Return [x, y] of the center of cell containing provided text 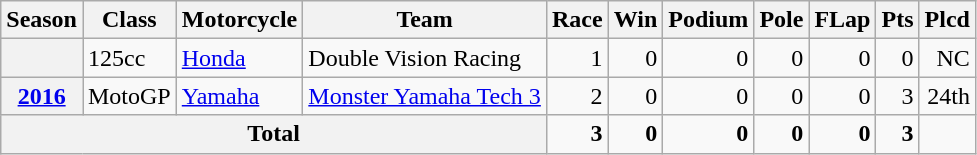
2 [577, 96]
Pole [782, 20]
Win [636, 20]
1 [577, 58]
2016 [42, 96]
Podium [708, 20]
Team [425, 20]
Race [577, 20]
NC [947, 58]
Pts [898, 20]
MotoGP [129, 96]
24th [947, 96]
Monster Yamaha Tech 3 [425, 96]
Plcd [947, 20]
Total [274, 134]
Honda [240, 58]
Class [129, 20]
Yamaha [240, 96]
Motorcycle [240, 20]
Season [42, 20]
Double Vision Racing [425, 58]
125cc [129, 58]
FLap [842, 20]
